Return (X, Y) of the center of cell containing provided text 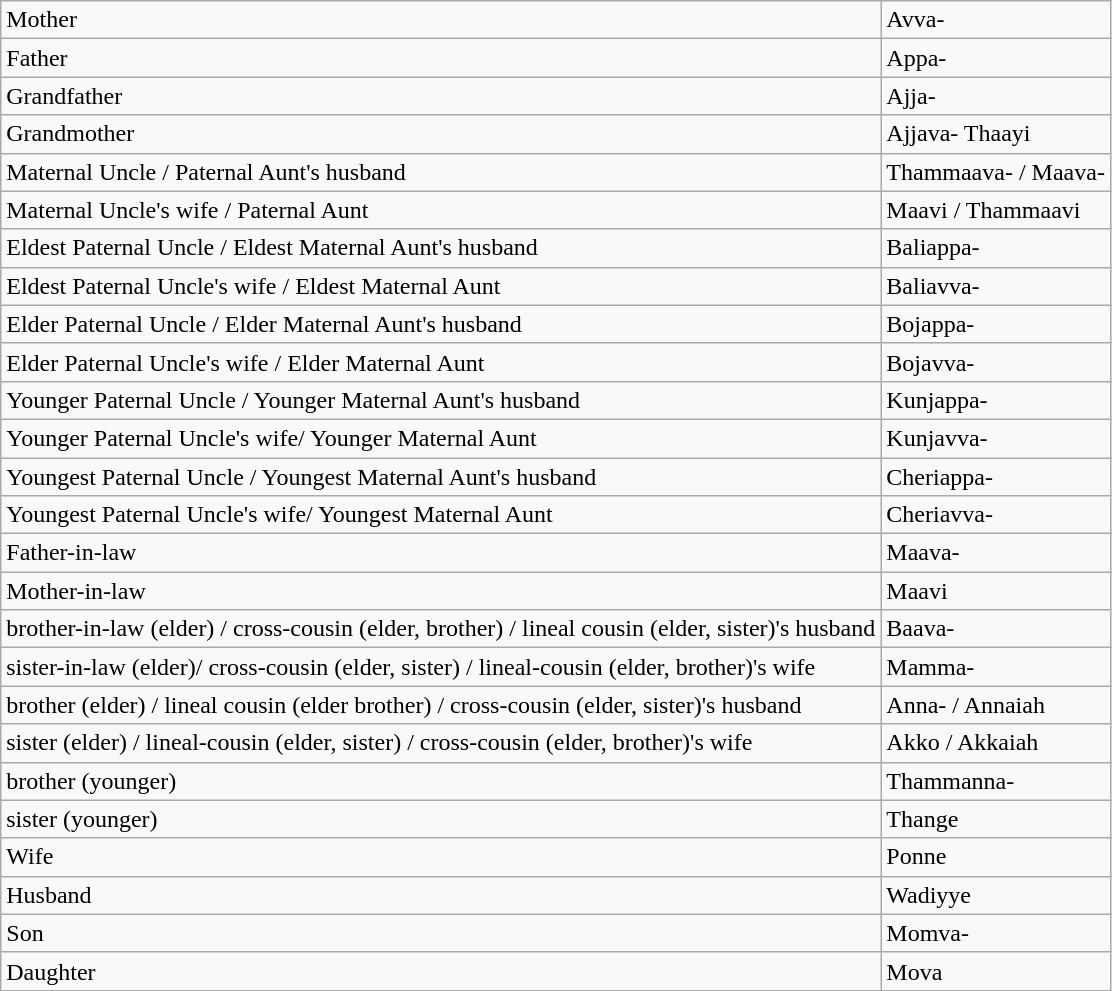
Bojappa- (996, 324)
Grandfather (441, 96)
Wadiyye (996, 895)
Bojavva- (996, 362)
Kunjappa- (996, 400)
Elder Paternal Uncle / Elder Maternal Aunt's husband (441, 324)
Father-in-law (441, 553)
Mother (441, 20)
Baava- (996, 629)
Younger Paternal Uncle / Younger Maternal Aunt's husband (441, 400)
Mova (996, 971)
Momva- (996, 933)
sister-in-law (elder)/ cross-cousin (elder, sister) / lineal-cousin (elder, brother)'s wife (441, 667)
Eldest Paternal Uncle / Eldest Maternal Aunt's husband (441, 248)
Appa- (996, 58)
Anna- / Annaiah (996, 705)
sister (younger) (441, 819)
Thammanna- (996, 781)
Baliavva- (996, 286)
Husband (441, 895)
Daughter (441, 971)
Wife (441, 857)
Kunjavva- (996, 438)
Youngest Paternal Uncle / Youngest Maternal Aunt's husband (441, 477)
Ponne (996, 857)
Thange (996, 819)
Father (441, 58)
Youngest Paternal Uncle's wife/ Youngest Maternal Aunt (441, 515)
Eldest Paternal Uncle's wife / Eldest Maternal Aunt (441, 286)
Ajjava- Thaayi (996, 134)
Elder Paternal Uncle's wife / Elder Maternal Aunt (441, 362)
Son (441, 933)
Ajja- (996, 96)
Maternal Uncle's wife / Paternal Aunt (441, 210)
brother (younger) (441, 781)
Mother-in-law (441, 591)
Cheriavva- (996, 515)
Avva- (996, 20)
sister (elder) / lineal-cousin (elder, sister) / cross-cousin (elder, brother)'s wife (441, 743)
Baliappa- (996, 248)
Maternal Uncle / Paternal Aunt's husband (441, 172)
brother-in-law (elder) / cross-cousin (elder, brother) / lineal cousin (elder, sister)'s husband (441, 629)
Maava- (996, 553)
brother (elder) / lineal cousin (elder brother) / cross-cousin (elder, sister)'s husband (441, 705)
Grandmother (441, 134)
Maavi / Thammaavi (996, 210)
Mamma- (996, 667)
Younger Paternal Uncle's wife/ Younger Maternal Aunt (441, 438)
Maavi (996, 591)
Akko / Akkaiah (996, 743)
Cheriappa- (996, 477)
Thammaava- / Maava- (996, 172)
